Scan for the cell matching the given text and deliver its (X, Y) coordinate at center. 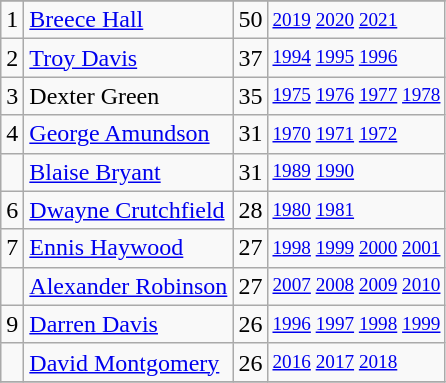
Dexter Green (128, 96)
1996 1997 1998 1999 (356, 324)
2019 2020 2021 (356, 20)
1970 1971 1972 (356, 134)
37 (250, 58)
2 (12, 58)
Dwayne Crutchfield (128, 210)
28 (250, 210)
Alexander Robinson (128, 286)
1998 1999 2000 2001 (356, 248)
Troy Davis (128, 58)
Darren Davis (128, 324)
6 (12, 210)
2007 2008 2009 2010 (356, 286)
1989 1990 (356, 172)
Breece Hall (128, 20)
7 (12, 248)
Ennis Haywood (128, 248)
35 (250, 96)
1 (12, 20)
1994 1995 1996 (356, 58)
2016 2017 2018 (356, 362)
Blaise Bryant (128, 172)
1980 1981 (356, 210)
4 (12, 134)
1975 1976 1977 1978 (356, 96)
9 (12, 324)
50 (250, 20)
George Amundson (128, 134)
3 (12, 96)
David Montgomery (128, 362)
